Identify which cell holds the provided text, then report its (x, y) central coordinate. 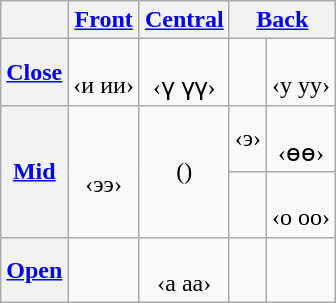
() (184, 171)
Front (104, 20)
‹о оо› (300, 204)
‹ээ› (104, 171)
Central (184, 20)
‹ү үү› (184, 72)
Back (282, 20)
Open (34, 270)
‹и ии› (104, 72)
‹а аа› (184, 270)
‹э› (248, 138)
‹у уу› (300, 72)
Close (34, 72)
‹өө› (300, 138)
Mid (34, 171)
